Return the [x, y] coordinate for the center point of the cell that contains the specified text.  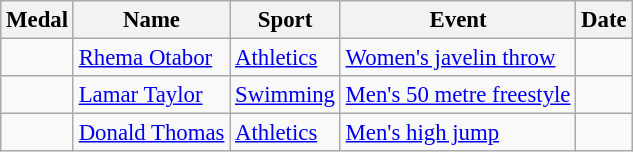
Name [151, 20]
Men's high jump [458, 133]
Women's javelin throw [458, 58]
Rhema Otabor [151, 58]
Lamar Taylor [151, 95]
Men's 50 metre freestyle [458, 95]
Medal [38, 20]
Date [604, 20]
Swimming [286, 95]
Event [458, 20]
Sport [286, 20]
Donald Thomas [151, 133]
